For the text-containing cell, return its midpoint in (X, Y) coordinate format. 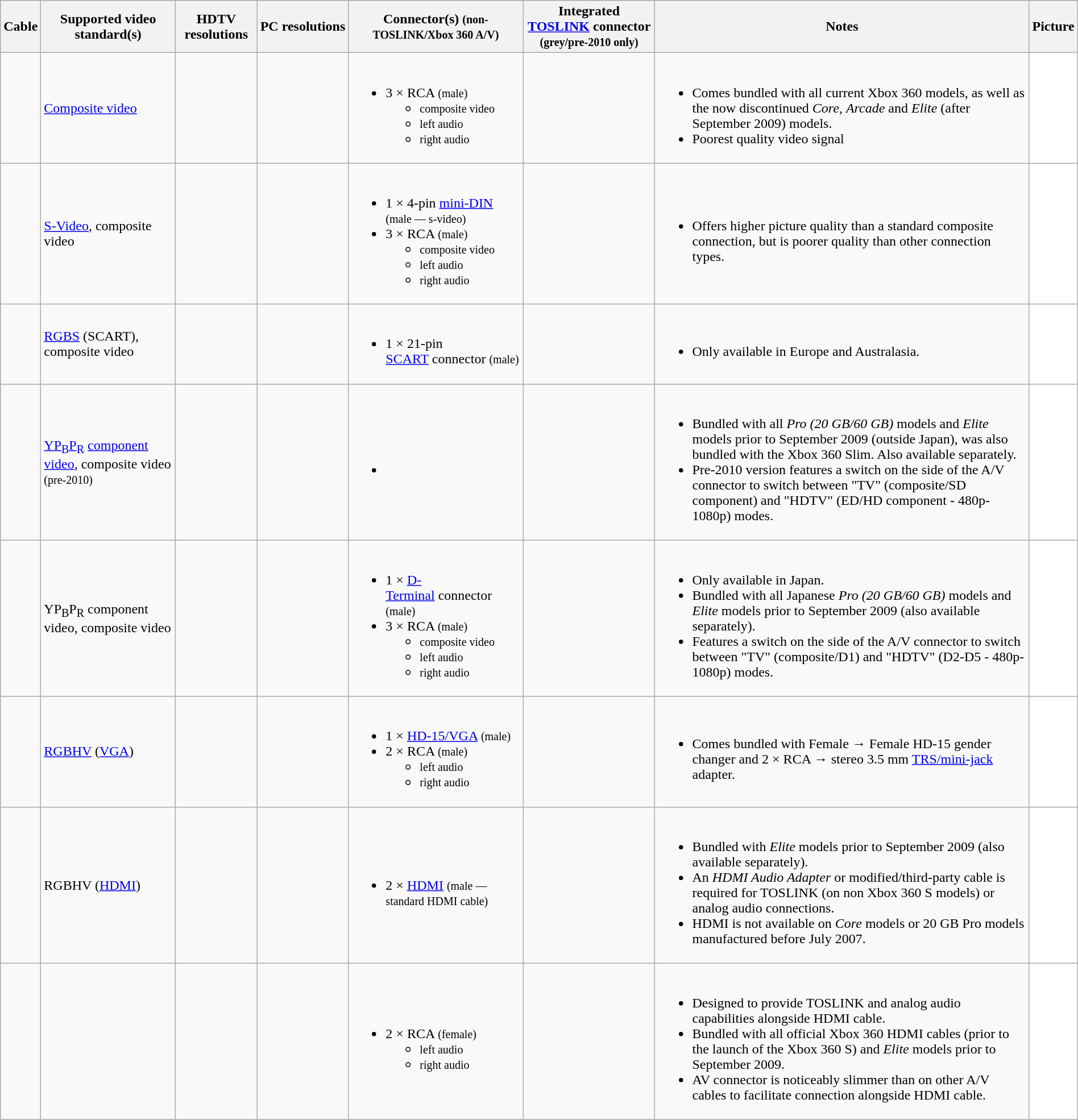
Picture (1053, 27)
1 × HD-15/VGA (male)2 × RCA (male)left audioright audio (436, 752)
Connector(s) (non-TOSLINK/Xbox 360 A/V) (436, 27)
HDTV resolutions (217, 27)
S-Video, composite video (108, 234)
Notes (842, 27)
Only available in Europe and Australasia. (842, 344)
2 × HDMI (male — standard HDMI cable) (436, 885)
Offers higher picture quality than a standard composite connection, but is poorer quality than other connection types. (842, 234)
1 × 21-pin SCART connector (male) (436, 344)
RGBS (SCART), composite video (108, 344)
1 × D-Terminal connector (male)3 × RCA (male)composite videoleft audioright audio (436, 619)
Comes bundled with Female → Female HD-15 gender changer and 2 × RCA → stereo 3.5 mm TRS/mini-jack adapter. (842, 752)
3 × RCA (male)composite videoleft audioright audio (436, 108)
Cable (20, 27)
1 × 4-pin mini-DIN (male — s-video)3 × RCA (male)composite videoleft audioright audio (436, 234)
2 × RCA (female)left audioright audio (436, 1042)
PC resolutions (302, 27)
Integrated TOSLINK connector (grey/pre-2010 only) (589, 27)
Composite video (108, 108)
RGBHV (VGA) (108, 752)
YPBPR component video, composite video (108, 619)
RGBHV (HDMI) (108, 885)
Supported video standard(s) (108, 27)
YPBPR component video, composite video (pre-2010) (108, 462)
